Provide the (x, y) coordinate of the cell's center where the given text is located.  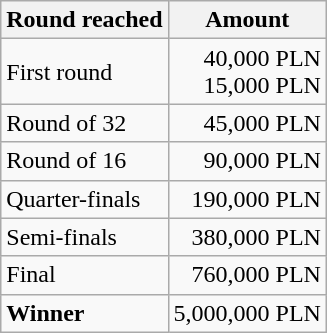
40,000 PLN 15,000 PLN (247, 72)
Round of 16 (84, 161)
Winner (84, 313)
Round reached (84, 20)
Final (84, 275)
90,000 PLN (247, 161)
Round of 32 (84, 123)
760,000 PLN (247, 275)
Semi-finals (84, 237)
45,000 PLN (247, 123)
Amount (247, 20)
Quarter-finals (84, 199)
First round (84, 72)
190,000 PLN (247, 199)
380,000 PLN (247, 237)
5,000,000 PLN (247, 313)
